Search for the cell housing the specified text and yield its [x, y] center coordinate. 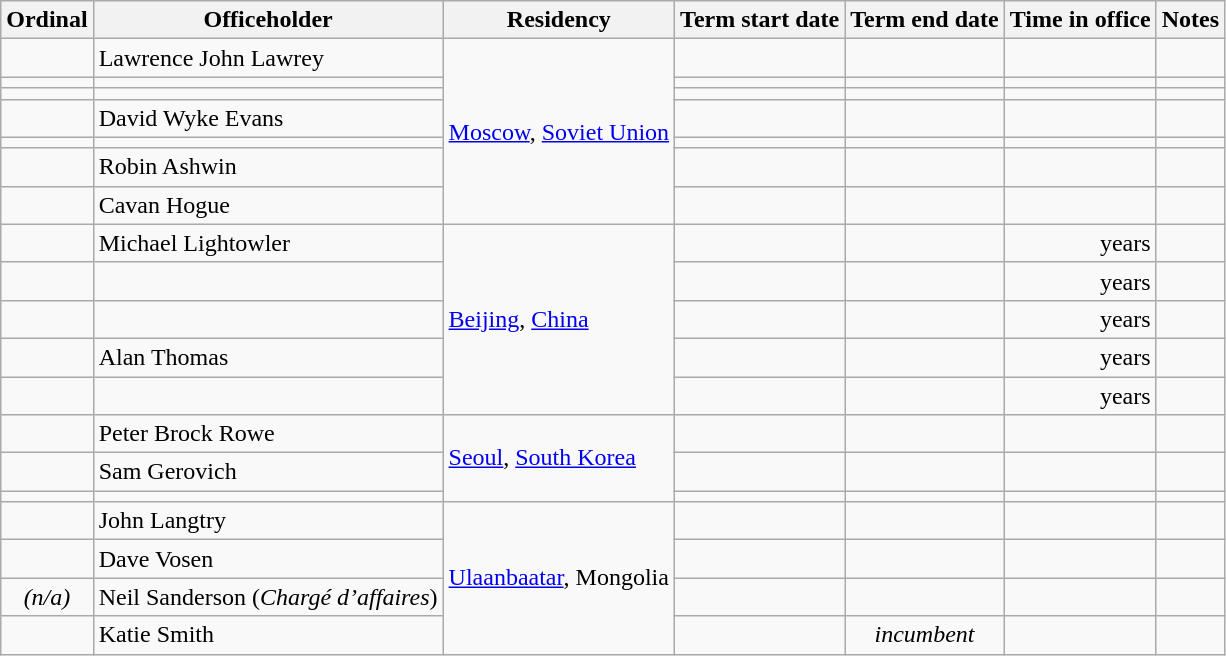
Sam Gerovich [268, 472]
Lawrence John Lawrey [268, 58]
Notes [1190, 20]
Alan Thomas [268, 357]
Peter Brock Rowe [268, 434]
(n/a) [47, 597]
Neil Sanderson (Chargé d’affaires) [268, 597]
Time in office [1080, 20]
Katie Smith [268, 635]
Cavan Hogue [268, 205]
Moscow, Soviet Union [559, 132]
Term end date [925, 20]
Michael Lightowler [268, 243]
Ulaanbaatar, Mongolia [559, 578]
incumbent [925, 635]
John Langtry [268, 521]
Ordinal [47, 20]
Beijing, China [559, 319]
Dave Vosen [268, 559]
Robin Ashwin [268, 167]
Term start date [760, 20]
David Wyke Evans [268, 118]
Residency [559, 20]
Officeholder [268, 20]
Seoul, South Korea [559, 458]
